Scan for the cell matching the given text and deliver its [X, Y] coordinate at center. 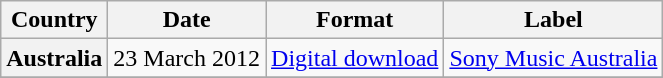
Digital download [355, 58]
Format [355, 20]
23 March 2012 [187, 58]
Sony Music Australia [554, 58]
Australia [54, 58]
Label [554, 20]
Date [187, 20]
Country [54, 20]
